Extract the (X, Y) coordinate from the center of the cell holding the provided text.  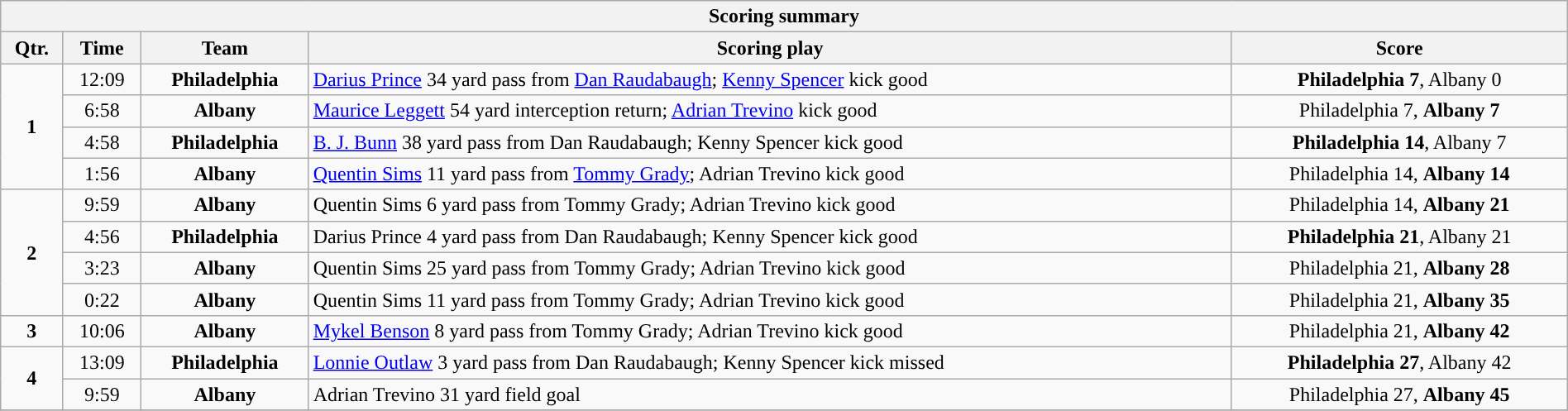
4 (31, 378)
Quentin Sims 6 yard pass from Tommy Grady; Adrian Trevino kick good (770, 205)
Philadelphia 14, Albany 14 (1399, 174)
6:58 (103, 111)
1:56 (103, 174)
1 (31, 127)
10:06 (103, 331)
Lonnie Outlaw 3 yard pass from Dan Raudabaugh; Kenny Spencer kick missed (770, 362)
B. J. Bunn 38 yard pass from Dan Raudabaugh; Kenny Spencer kick good (770, 142)
2 (31, 252)
13:09 (103, 362)
Score (1399, 48)
Philadelphia 27, Albany 42 (1399, 362)
4:58 (103, 142)
Time (103, 48)
Scoring play (770, 48)
Philadelphia 7, Albany 7 (1399, 111)
12:09 (103, 79)
4:56 (103, 237)
Darius Prince 34 yard pass from Dan Raudabaugh; Kenny Spencer kick good (770, 79)
Philadelphia 21, Albany 35 (1399, 299)
Philadelphia 21, Albany 21 (1399, 237)
Maurice Leggett 54 yard interception return; Adrian Trevino kick good (770, 111)
3:23 (103, 268)
Philadelphia 27, Albany 45 (1399, 394)
0:22 (103, 299)
Adrian Trevino 31 yard field goal (770, 394)
Philadelphia 7, Albany 0 (1399, 79)
Quentin Sims 25 yard pass from Tommy Grady; Adrian Trevino kick good (770, 268)
Scoring summary (784, 17)
Team (225, 48)
3 (31, 331)
Mykel Benson 8 yard pass from Tommy Grady; Adrian Trevino kick good (770, 331)
Qtr. (31, 48)
Darius Prince 4 yard pass from Dan Raudabaugh; Kenny Spencer kick good (770, 237)
Philadelphia 14, Albany 7 (1399, 142)
Philadelphia 21, Albany 42 (1399, 331)
Philadelphia 14, Albany 21 (1399, 205)
Philadelphia 21, Albany 28 (1399, 268)
